Find where the given text appears and provide that cell's center as (X, Y) coordinate. 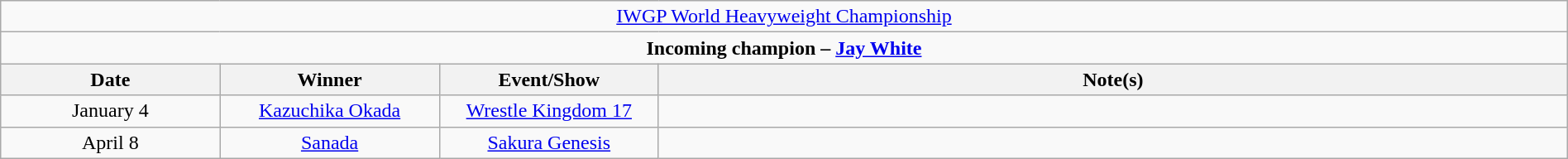
Note(s) (1113, 79)
Incoming champion – Jay White (784, 48)
April 8 (111, 142)
Sakura Genesis (549, 142)
Kazuchika Okada (329, 111)
Winner (329, 79)
Sanada (329, 142)
January 4 (111, 111)
Event/Show (549, 79)
Wrestle Kingdom 17 (549, 111)
Date (111, 79)
IWGP World Heavyweight Championship (784, 17)
